Determine the (x, y) coordinate at the center of the cell enclosing the given text.  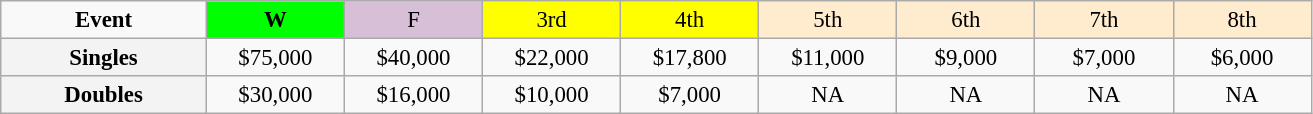
5th (828, 20)
$40,000 (413, 58)
$22,000 (552, 58)
F (413, 20)
$17,800 (690, 58)
4th (690, 20)
$30,000 (275, 95)
6th (966, 20)
W (275, 20)
Event (104, 20)
Singles (104, 58)
Doubles (104, 95)
$6,000 (1242, 58)
8th (1242, 20)
$16,000 (413, 95)
$11,000 (828, 58)
7th (1104, 20)
$9,000 (966, 58)
$10,000 (552, 95)
3rd (552, 20)
$75,000 (275, 58)
